Return (X, Y) of the center of cell containing provided text 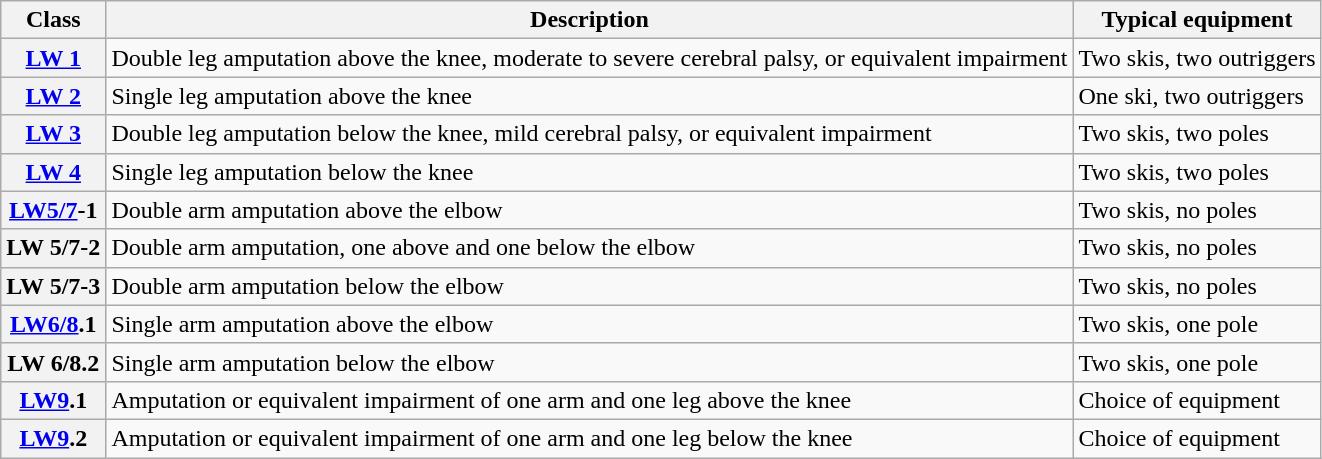
LW5/7-1 (54, 210)
Single arm amputation above the elbow (590, 324)
LW9.1 (54, 400)
Class (54, 20)
LW 3 (54, 134)
Single arm amputation below the elbow (590, 362)
LW9.2 (54, 438)
Typical equipment (1197, 20)
Single leg amputation above the knee (590, 96)
LW 5/7-2 (54, 248)
LW6/8.1 (54, 324)
LW 2 (54, 96)
LW 4 (54, 172)
One ski, two outriggers (1197, 96)
Amputation or equivalent impairment of one arm and one leg below the knee (590, 438)
Single leg amputation below the knee (590, 172)
Double leg amputation below the knee, mild cerebral palsy, or equivalent impairment (590, 134)
LW 1 (54, 58)
Two skis, two outriggers (1197, 58)
Description (590, 20)
Double arm amputation below the elbow (590, 286)
Amputation or equivalent impairment of one arm and one leg above the knee (590, 400)
Double leg amputation above the knee, moderate to severe cerebral palsy, or equivalent impairment (590, 58)
LW 6/8.2 (54, 362)
Double arm amputation, one above and one below the elbow (590, 248)
LW 5/7-3 (54, 286)
Double arm amputation above the elbow (590, 210)
